Pinpoint the cell where the given text exists, returning its (x, y) midpoint coordinate. 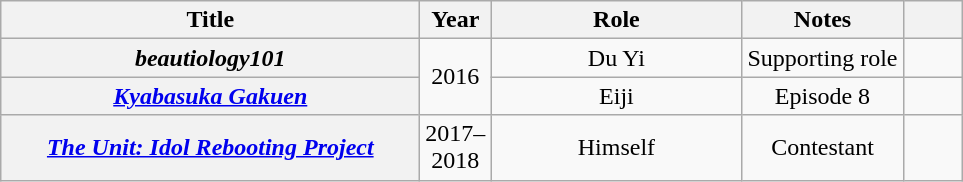
Kyabasuka Gakuen (210, 96)
2016 (456, 77)
Role (616, 20)
Notes (822, 20)
beautiology101 (210, 58)
Title (210, 20)
Eiji (616, 96)
Episode 8 (822, 96)
Year (456, 20)
The Unit: Idol Rebooting Project (210, 148)
Supporting role (822, 58)
Himself (616, 148)
2017–2018 (456, 148)
Contestant (822, 148)
Du Yi (616, 58)
